Search for the cell housing the specified text and yield its (x, y) center coordinate. 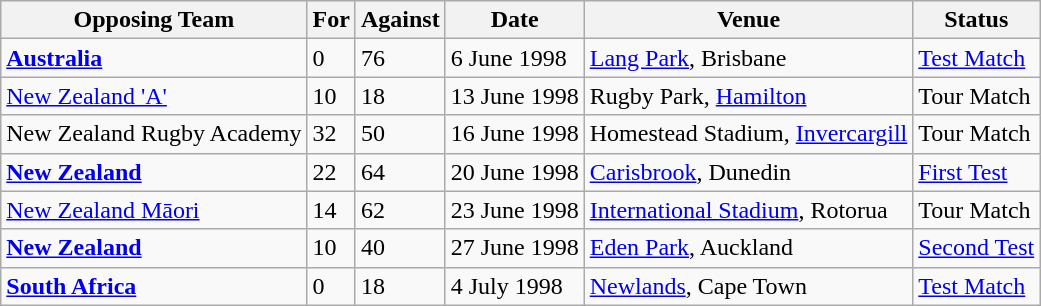
Lang Park, Brisbane (748, 58)
27 June 1998 (514, 248)
20 June 1998 (514, 172)
First Test (976, 172)
Against (400, 20)
4 July 1998 (514, 286)
Carisbrook, Dunedin (748, 172)
For (331, 20)
Eden Park, Auckland (748, 248)
Status (976, 20)
New Zealand Māori (154, 210)
6 June 1998 (514, 58)
Australia (154, 58)
Date (514, 20)
64 (400, 172)
South Africa (154, 286)
International Stadium, Rotorua (748, 210)
Newlands, Cape Town (748, 286)
Homestead Stadium, Invercargill (748, 134)
62 (400, 210)
16 June 1998 (514, 134)
50 (400, 134)
76 (400, 58)
22 (331, 172)
32 (331, 134)
Opposing Team (154, 20)
Second Test (976, 248)
New Zealand Rugby Academy (154, 134)
40 (400, 248)
New Zealand 'A' (154, 96)
14 (331, 210)
23 June 1998 (514, 210)
Venue (748, 20)
13 June 1998 (514, 96)
Rugby Park, Hamilton (748, 96)
